From the cell containing the given text, extract its center point as (x, y) coordinate. 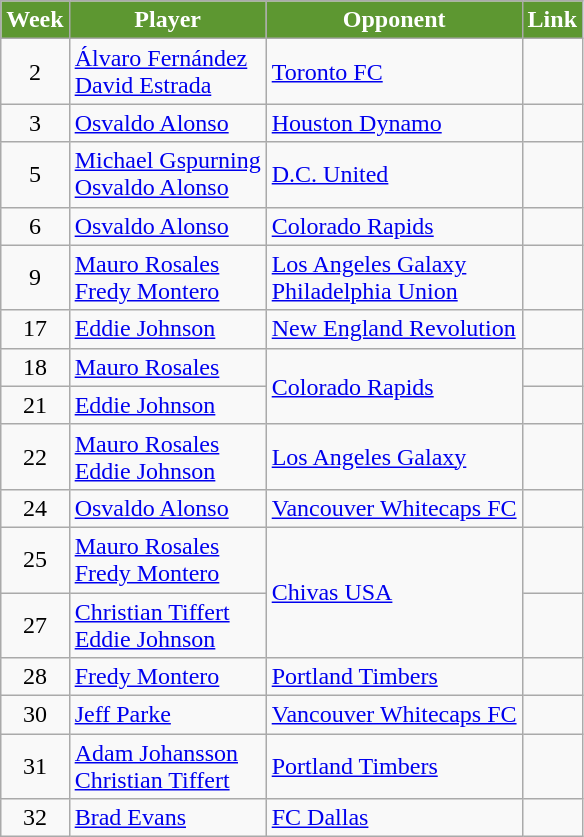
32 (35, 818)
3 (35, 123)
Brad Evans (168, 818)
27 (35, 624)
D.C. United (394, 174)
Michael Gspurning Osvaldo Alonso (168, 174)
28 (35, 677)
Álvaro Fernández David Estrada (168, 72)
30 (35, 715)
22 (35, 456)
Houston Dynamo (394, 123)
Link (552, 20)
Week (35, 20)
Fredy Montero (168, 677)
6 (35, 226)
9 (35, 278)
Los Angeles GalaxyPhiladelphia Union (394, 278)
24 (35, 508)
Opponent (394, 20)
Toronto FC (394, 72)
Mauro Rosales Eddie Johnson (168, 456)
25 (35, 560)
Christian Tiffert Eddie Johnson (168, 624)
Mauro Rosales (168, 367)
18 (35, 367)
2 (35, 72)
FC Dallas (394, 818)
Los Angeles Galaxy (394, 456)
Player (168, 20)
31 (35, 766)
Jeff Parke (168, 715)
Chivas USA (394, 592)
21 (35, 405)
5 (35, 174)
17 (35, 329)
New England Revolution (394, 329)
Adam Johansson Christian Tiffert (168, 766)
